Identify which cell holds the provided text, then report its [x, y] central coordinate. 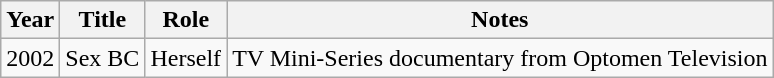
Role [186, 20]
Year [30, 20]
Sex BC [102, 58]
2002 [30, 58]
Title [102, 20]
TV Mini-Series documentary from Optomen Television [500, 58]
Herself [186, 58]
Notes [500, 20]
